Identify which cell holds the provided text, then report its [X, Y] central coordinate. 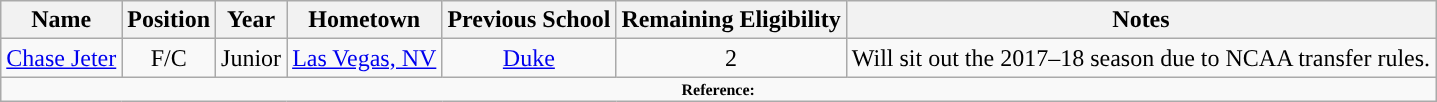
Name [62, 20]
Notes [1140, 20]
Las Vegas, NV [364, 58]
Will sit out the 2017–18 season due to NCAA transfer rules. [1140, 58]
2 [731, 58]
Previous School [529, 20]
Position [169, 20]
Remaining Eligibility [731, 20]
Hometown [364, 20]
F/C [169, 58]
Year [252, 20]
Junior [252, 58]
Duke [529, 58]
Chase Jeter [62, 58]
Reference: [718, 89]
